From the cell containing the given text, extract its center point as [X, Y] coordinate. 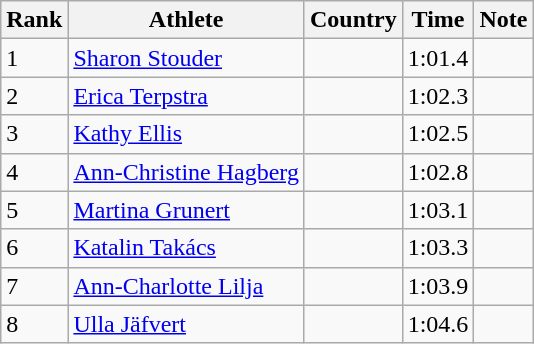
Katalin Takács [186, 248]
1:03.3 [438, 248]
Ann-Charlotte Lilja [186, 286]
Erica Terpstra [186, 96]
5 [34, 210]
6 [34, 248]
7 [34, 286]
4 [34, 172]
Sharon Stouder [186, 58]
Martina Grunert [186, 210]
Ann-Christine Hagberg [186, 172]
1:03.1 [438, 210]
Country [353, 20]
1:04.6 [438, 324]
1:03.9 [438, 286]
1:02.8 [438, 172]
Time [438, 20]
Rank [34, 20]
1:01.4 [438, 58]
Athlete [186, 20]
2 [34, 96]
3 [34, 134]
1:02.5 [438, 134]
Ulla Jäfvert [186, 324]
1 [34, 58]
Kathy Ellis [186, 134]
1:02.3 [438, 96]
Note [504, 20]
8 [34, 324]
